Search for the cell housing the specified text and yield its [x, y] center coordinate. 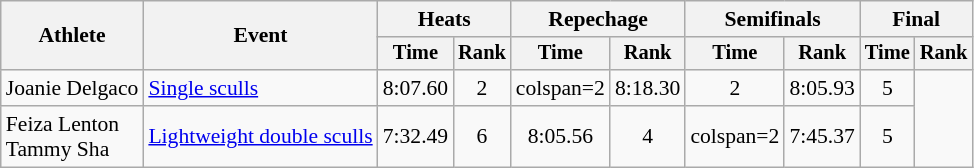
Heats [444, 19]
Repechage [598, 19]
Joanie Delgaco [72, 88]
8:05.56 [560, 136]
8:07.60 [416, 88]
6 [482, 136]
4 [648, 136]
Event [260, 36]
Single sculls [260, 88]
7:32.49 [416, 136]
Athlete [72, 36]
Lightweight double sculls [260, 136]
Semifinals [772, 19]
Final [916, 19]
7:45.37 [822, 136]
8:05.93 [822, 88]
Feiza LentonTammy Sha [72, 136]
8:18.30 [648, 88]
